For the text-containing cell, return its midpoint in [X, Y] coordinate format. 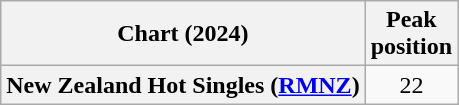
New Zealand Hot Singles (RMNZ) [183, 85]
Chart (2024) [183, 34]
Peakposition [411, 34]
22 [411, 85]
